Output the [X, Y] coordinate of the center of the cell containing the given text.  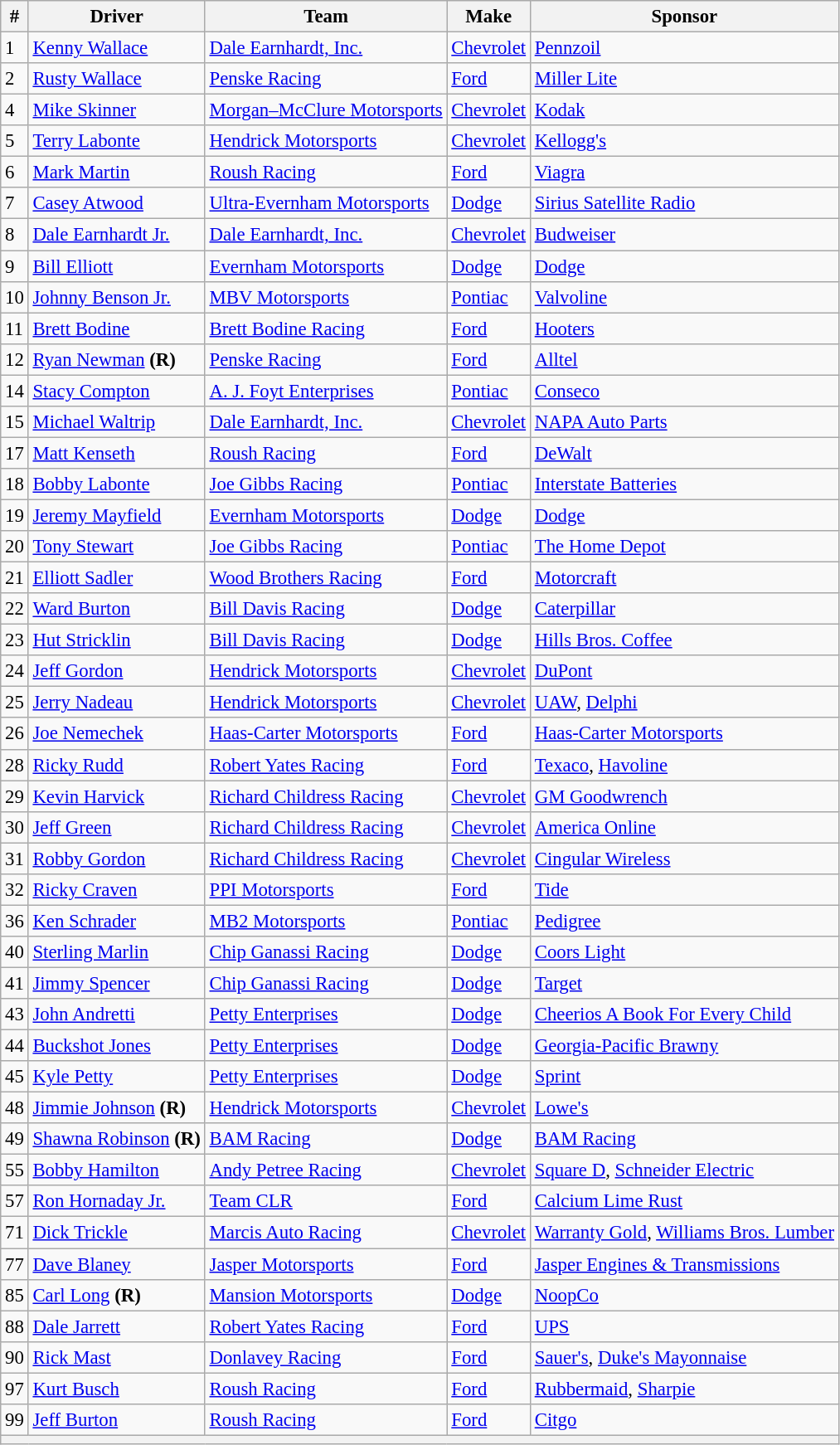
5 [15, 141]
26 [15, 734]
97 [15, 1389]
Johnny Benson Jr. [116, 297]
Rusty Wallace [116, 79]
7 [15, 203]
Michael Waltrip [116, 422]
Valvoline [684, 297]
1 [15, 48]
99 [15, 1420]
Team CLR [326, 1202]
Target [684, 983]
11 [15, 328]
Pennzoil [684, 48]
Alltel [684, 359]
Dick Trickle [116, 1233]
Cingular Wireless [684, 859]
20 [15, 547]
Jasper Motorsports [326, 1264]
Jeremy Mayfield [116, 515]
Kyle Petty [116, 1077]
Carl Long (R) [116, 1295]
43 [15, 1014]
Bill Elliott [116, 266]
Conseco [684, 391]
Cheerios A Book For Every Child [684, 1014]
DuPont [684, 671]
31 [15, 859]
Andy Petree Racing [326, 1170]
Lowe's [684, 1108]
Hooters [684, 328]
Sauer's, Duke's Mayonnaise [684, 1357]
Hills Bros. Coffee [684, 640]
Sterling Marlin [116, 952]
Ken Schrader [116, 921]
41 [15, 983]
MBV Motorsports [326, 297]
Mike Skinner [116, 110]
Ultra-Evernham Motorsports [326, 203]
Shawna Robinson (R) [116, 1139]
2 [15, 79]
America Online [684, 827]
Rick Mast [116, 1357]
28 [15, 765]
Joe Nemechek [116, 734]
Make [488, 17]
Ward Burton [116, 609]
Tony Stewart [116, 547]
49 [15, 1139]
Viagra [684, 173]
Dale Jarrett [116, 1326]
57 [15, 1202]
Citgo [684, 1420]
Ryan Newman (R) [116, 359]
Kodak [684, 110]
Square D, Schneider Electric [684, 1170]
Interstate Batteries [684, 484]
22 [15, 609]
88 [15, 1326]
29 [15, 796]
Brett Bodine [116, 328]
Jimmie Johnson (R) [116, 1108]
A. J. Foyt Enterprises [326, 391]
Team [326, 17]
Morgan–McClure Motorsports [326, 110]
Mansion Motorsports [326, 1295]
21 [15, 578]
Tide [684, 890]
12 [15, 359]
Miller Lite [684, 79]
Marcis Auto Racing [326, 1233]
6 [15, 173]
NAPA Auto Parts [684, 422]
14 [15, 391]
PPI Motorsports [326, 890]
Rubbermaid, Sharpie [684, 1389]
GM Goodwrench [684, 796]
Sponsor [684, 17]
Coors Light [684, 952]
Motorcraft [684, 578]
Wood Brothers Racing [326, 578]
Elliott Sadler [116, 578]
15 [15, 422]
90 [15, 1357]
45 [15, 1077]
MB2 Motorsports [326, 921]
Ricky Craven [116, 890]
Caterpillar [684, 609]
9 [15, 266]
Dave Blaney [116, 1264]
Kellogg's [684, 141]
Hut Stricklin [116, 640]
44 [15, 1046]
Bobby Hamilton [116, 1170]
# [15, 17]
Ron Hornaday Jr. [116, 1202]
Calcium Lime Rust [684, 1202]
Dale Earnhardt Jr. [116, 235]
18 [15, 484]
Robby Gordon [116, 859]
Georgia-Pacific Brawny [684, 1046]
NoopCo [684, 1295]
Ricky Rudd [116, 765]
UAW, Delphi [684, 703]
8 [15, 235]
4 [15, 110]
24 [15, 671]
Pedigree [684, 921]
17 [15, 453]
Budweiser [684, 235]
Buckshot Jones [116, 1046]
The Home Depot [684, 547]
Stacy Compton [116, 391]
36 [15, 921]
Donlavey Racing [326, 1357]
Kevin Harvick [116, 796]
Jeff Burton [116, 1420]
85 [15, 1295]
23 [15, 640]
Kenny Wallace [116, 48]
10 [15, 297]
Driver [116, 17]
Casey Atwood [116, 203]
19 [15, 515]
Matt Kenseth [116, 453]
Jeff Gordon [116, 671]
48 [15, 1108]
40 [15, 952]
Mark Martin [116, 173]
Bobby Labonte [116, 484]
77 [15, 1264]
Jimmy Spencer [116, 983]
Jerry Nadeau [116, 703]
30 [15, 827]
John Andretti [116, 1014]
55 [15, 1170]
Terry Labonte [116, 141]
Brett Bodine Racing [326, 328]
71 [15, 1233]
UPS [684, 1326]
Sprint [684, 1077]
Sirius Satellite Radio [684, 203]
Kurt Busch [116, 1389]
32 [15, 890]
DeWalt [684, 453]
Jasper Engines & Transmissions [684, 1264]
25 [15, 703]
Texaco, Havoline [684, 765]
Jeff Green [116, 827]
Warranty Gold, Williams Bros. Lumber [684, 1233]
